Identify which cell holds the provided text, then report its [X, Y] central coordinate. 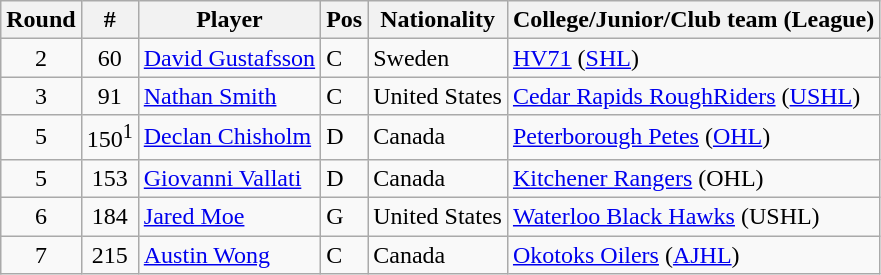
Declan Chisholm [229, 138]
91 [110, 96]
Player [229, 20]
# [110, 20]
153 [110, 178]
3 [41, 96]
G [344, 217]
Jared Moe [229, 217]
Kitchener Rangers (OHL) [693, 178]
7 [41, 255]
6 [41, 217]
215 [110, 255]
2 [41, 58]
Giovanni Vallati [229, 178]
Nationality [438, 20]
Okotoks Oilers (AJHL) [693, 255]
College/Junior/Club team (League) [693, 20]
Peterborough Petes (OHL) [693, 138]
Waterloo Black Hawks (USHL) [693, 217]
Austin Wong [229, 255]
1501 [110, 138]
184 [110, 217]
Sweden [438, 58]
Nathan Smith [229, 96]
HV71 (SHL) [693, 58]
Pos [344, 20]
Cedar Rapids RoughRiders (USHL) [693, 96]
David Gustafsson [229, 58]
Round [41, 20]
60 [110, 58]
